For the text-containing cell, return its midpoint in (X, Y) coordinate format. 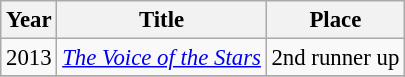
Year (29, 20)
Title (162, 20)
Place (335, 20)
2nd runner up (335, 58)
The Voice of the Stars (162, 58)
2013 (29, 58)
